Determine the [x, y] coordinate at the center of the cell enclosing the given text.  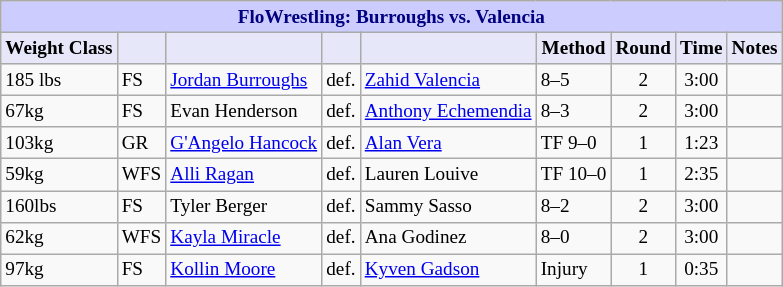
Evan Henderson [244, 111]
2:35 [702, 175]
0:35 [702, 270]
103kg [59, 143]
67kg [59, 111]
TF 10–0 [574, 175]
Jordan Burroughs [244, 80]
Time [702, 48]
FloWrestling: Burroughs vs. Valencia [392, 17]
Anthony Echemendia [448, 111]
Sammy Sasso [448, 206]
8–3 [574, 111]
Method [574, 48]
Injury [574, 270]
1:23 [702, 143]
Alan Vera [448, 143]
Round [644, 48]
62kg [59, 238]
Kayla Miracle [244, 238]
Ana Godinez [448, 238]
8–2 [574, 206]
G'Angelo Hancock [244, 143]
97kg [59, 270]
59kg [59, 175]
160lbs [59, 206]
GR [142, 143]
8–5 [574, 80]
Lauren Louive [448, 175]
Alli Ragan [244, 175]
8–0 [574, 238]
Kollin Moore [244, 270]
TF 9–0 [574, 143]
Notes [754, 48]
Tyler Berger [244, 206]
Zahid Valencia [448, 80]
Weight Class [59, 48]
185 lbs [59, 80]
Kyven Gadson [448, 270]
